From the cell containing the given text, extract its center point as [x, y] coordinate. 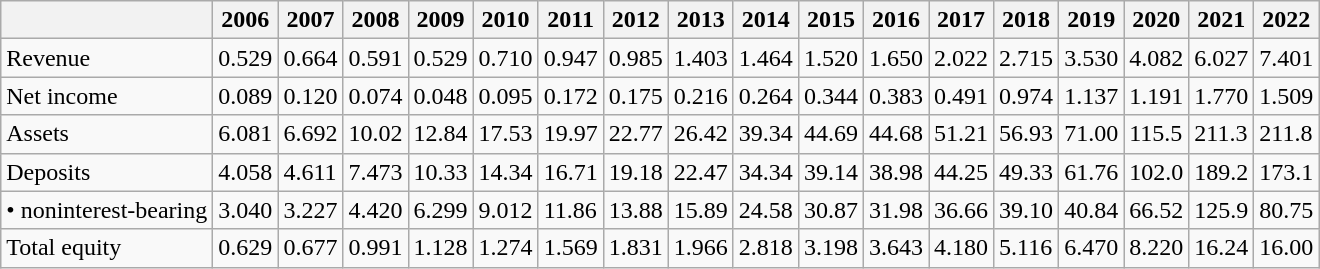
13.88 [636, 210]
44.68 [896, 134]
61.76 [1092, 172]
4.058 [246, 172]
6.081 [246, 134]
10.02 [376, 134]
6.692 [310, 134]
2016 [896, 20]
2.715 [1026, 58]
0.491 [960, 96]
39.10 [1026, 210]
22.77 [636, 134]
3.040 [246, 210]
1.569 [570, 248]
11.86 [570, 210]
0.120 [310, 96]
66.52 [1156, 210]
10.33 [440, 172]
0.095 [506, 96]
22.47 [700, 172]
0.216 [700, 96]
39.34 [766, 134]
2022 [1286, 20]
2013 [700, 20]
2.022 [960, 58]
4.180 [960, 248]
6.470 [1092, 248]
0.383 [896, 96]
3.198 [830, 248]
34.34 [766, 172]
16.71 [570, 172]
8.220 [1156, 248]
Revenue [107, 58]
0.710 [506, 58]
0.677 [310, 248]
0.664 [310, 58]
1.191 [1156, 96]
24.58 [766, 210]
1.831 [636, 248]
0.591 [376, 58]
80.75 [1286, 210]
102.0 [1156, 172]
0.344 [830, 96]
1.650 [896, 58]
14.34 [506, 172]
0.048 [440, 96]
12.84 [440, 134]
26.42 [700, 134]
16.24 [1222, 248]
173.1 [1286, 172]
36.66 [960, 210]
211.8 [1286, 134]
2010 [506, 20]
0.264 [766, 96]
71.00 [1092, 134]
1.520 [830, 58]
49.33 [1026, 172]
1.509 [1286, 96]
44.25 [960, 172]
Deposits [107, 172]
2021 [1222, 20]
Net income [107, 96]
1.403 [700, 58]
30.87 [830, 210]
19.97 [570, 134]
2018 [1026, 20]
2020 [1156, 20]
0.172 [570, 96]
2017 [960, 20]
2012 [636, 20]
2009 [440, 20]
3.227 [310, 210]
4.420 [376, 210]
0.991 [376, 248]
Total equity [107, 248]
0.089 [246, 96]
0.974 [1026, 96]
40.84 [1092, 210]
125.9 [1222, 210]
15.89 [700, 210]
19.18 [636, 172]
31.98 [896, 210]
1.128 [440, 248]
189.2 [1222, 172]
0.629 [246, 248]
16.00 [1286, 248]
1.274 [506, 248]
Assets [107, 134]
56.93 [1026, 134]
1.770 [1222, 96]
2015 [830, 20]
1.966 [700, 248]
39.14 [830, 172]
2007 [310, 20]
0.175 [636, 96]
2019 [1092, 20]
6.027 [1222, 58]
115.5 [1156, 134]
7.473 [376, 172]
5.116 [1026, 248]
• noninterest-bearing [107, 210]
2014 [766, 20]
3.530 [1092, 58]
51.21 [960, 134]
38.98 [896, 172]
0.947 [570, 58]
7.401 [1286, 58]
6.299 [440, 210]
0.074 [376, 96]
4.611 [310, 172]
44.69 [830, 134]
2011 [570, 20]
9.012 [506, 210]
211.3 [1222, 134]
1.137 [1092, 96]
3.643 [896, 248]
0.985 [636, 58]
4.082 [1156, 58]
1.464 [766, 58]
2008 [376, 20]
17.53 [506, 134]
2006 [246, 20]
2.818 [766, 248]
